Pinpoint the cell where the given text exists, returning its (X, Y) midpoint coordinate. 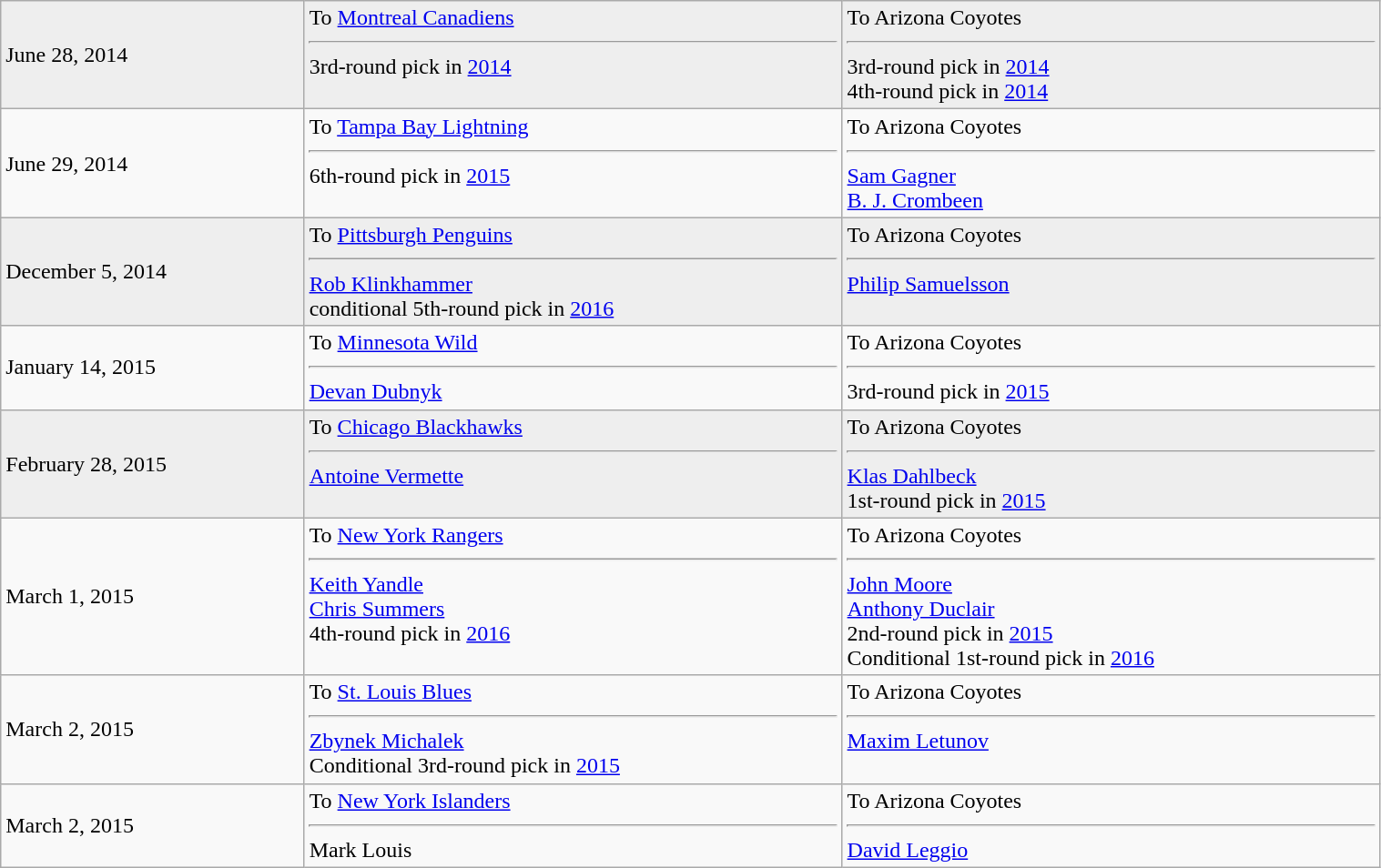
To New York IslandersMark Louis (574, 825)
To Tampa Bay Lightning6th-round pick in 2015 (574, 164)
To Minnesota WildDevan Dubnyk (574, 368)
June 28, 2014 (153, 55)
To Pittsburgh PenguinsRob Klinkhammerconditional 5th-round pick in 2016 (574, 271)
To Arizona Coyotes Klas Dahlbeck1st-round pick in 2015 (1111, 464)
To Chicago BlackhawksAntoine Vermette (574, 464)
January 14, 2015 (153, 368)
To Montreal Canadiens3rd-round pick in 2014 (574, 55)
To Arizona CoyotesJohn MooreAnthony Duclair2nd-round pick in 2015Conditional 1st-round pick in 2016 (1111, 597)
To St. Louis BluesZbynek MichalekConditional 3rd-round pick in 2015 (574, 730)
To Arizona CoyotesDavid Leggio (1111, 825)
March 1, 2015 (153, 597)
To Arizona CoyotesSam GagnerB. J. Crombeen (1111, 164)
To Arizona Coyotes3rd-round pick in 2015 (1111, 368)
December 5, 2014 (153, 271)
To New York RangersKeith YandleChris Summers4th-round pick in 2016 (574, 597)
To Arizona CoyotesMaxim Letunov (1111, 730)
June 29, 2014 (153, 164)
To Arizona CoyotesPhilip Samuelsson (1111, 271)
To Arizona Coyotes3rd-round pick in 20144th-round pick in 2014 (1111, 55)
February 28, 2015 (153, 464)
